Capture the cell that displays the provided text and extract its [x, y] central coordinate. 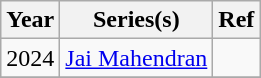
Series(s) [136, 20]
2024 [30, 58]
Ref [236, 20]
Jai Mahendran [136, 58]
Year [30, 20]
